Locate the cell with the specified text and output its [X, Y] center coordinate. 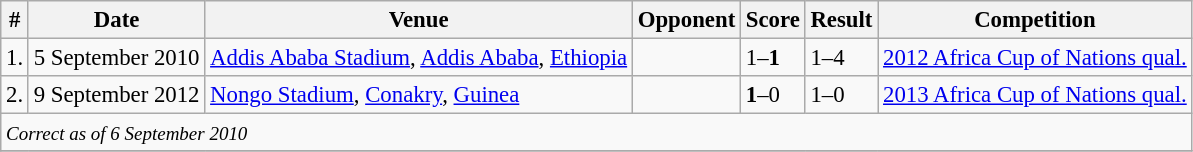
Opponent [686, 20]
2. [15, 95]
# [15, 20]
Competition [1035, 20]
1. [15, 58]
1–4 [842, 58]
2013 Africa Cup of Nations qual. [1035, 95]
Nongo Stadium, Conakry, Guinea [419, 95]
2012 Africa Cup of Nations qual. [1035, 58]
Date [116, 20]
Venue [419, 20]
Score [774, 20]
1–1 [774, 58]
Addis Ababa Stadium, Addis Ababa, Ethiopia [419, 58]
5 September 2010 [116, 58]
Correct as of 6 September 2010 [596, 133]
9 September 2012 [116, 95]
Result [842, 20]
